Detect which cell encompasses the target text, then output its [X, Y] center coordinate. 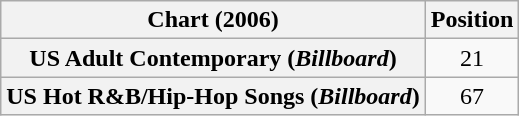
21 [472, 58]
US Adult Contemporary (Billboard) [213, 58]
US Hot R&B/Hip-Hop Songs (Billboard) [213, 96]
Position [472, 20]
67 [472, 96]
Chart (2006) [213, 20]
